Determine the [X, Y] coordinate at the center of the cell enclosing the given text.  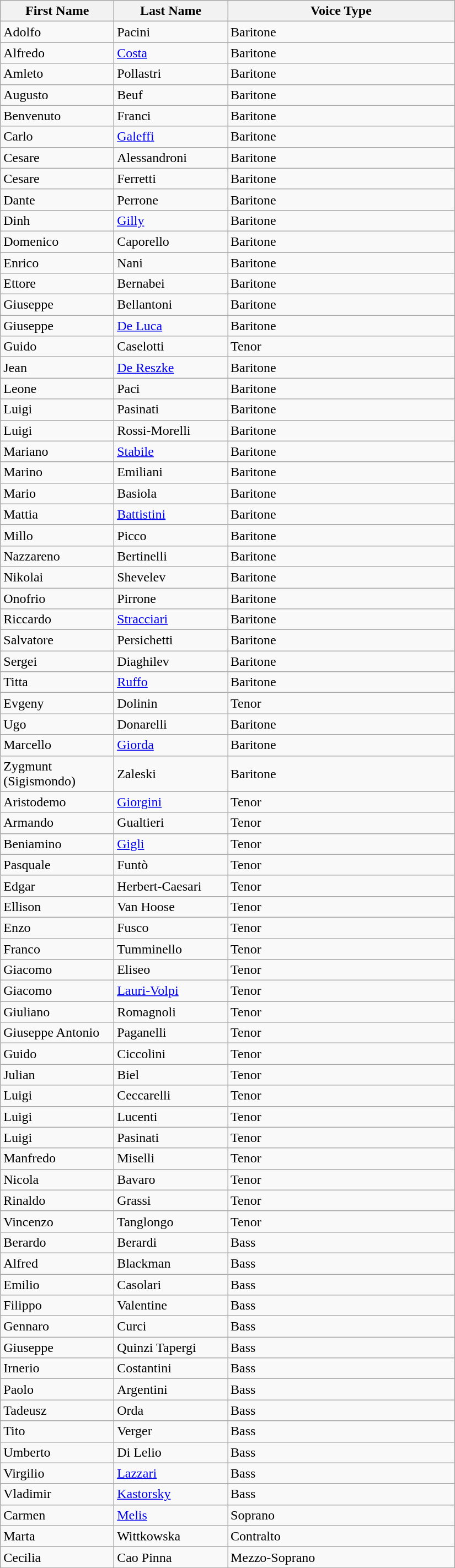
Soprano [341, 1515]
Argentini [171, 1389]
Nazzareno [57, 556]
Benvenuto [57, 116]
Ettore [57, 284]
Giuliano [57, 1012]
Diaghilev [171, 661]
Gualtieri [171, 823]
Tanglongo [171, 1221]
Riccardo [57, 619]
Bavaro [171, 1179]
Rinaldo [57, 1200]
Gigli [171, 844]
Evgeny [57, 703]
Curci [171, 1327]
Nikolai [57, 577]
Ugo [57, 724]
Romagnoli [171, 1012]
Beniamino [57, 844]
Picco [171, 535]
Herbert-Caesari [171, 886]
Carlo [57, 137]
Nani [171, 263]
Contralto [341, 1536]
Franci [171, 116]
First Name [57, 11]
Tumminello [171, 949]
Ferretti [171, 179]
Adolfo [57, 32]
Enrico [57, 263]
Biel [171, 1075]
Cecilia [57, 1557]
Zygmunt (Sigismondo) [57, 774]
Ciccolini [171, 1054]
Mattia [57, 514]
Berardi [171, 1242]
Quinzi Tapergi [171, 1348]
Caporello [171, 241]
Cao Pinna [171, 1557]
Valentine [171, 1306]
Bellantoni [171, 305]
Dinh [57, 220]
Costa [171, 53]
Basiola [171, 493]
Nicola [57, 1179]
Lauri-Volpi [171, 991]
Dolinin [171, 703]
Eliseo [171, 970]
Giorda [171, 745]
Miselli [171, 1159]
Beuf [171, 95]
Ceccarelli [171, 1096]
Perrone [171, 200]
Zaleski [171, 774]
Tito [57, 1431]
Ellison [57, 907]
Umberto [57, 1452]
Alfred [57, 1263]
Paci [171, 389]
Dante [57, 200]
Irnerio [57, 1368]
Vladimir [57, 1494]
Donarelli [171, 724]
Berardo [57, 1242]
Vincenzo [57, 1221]
Armando [57, 823]
Jean [57, 368]
Kastorsky [171, 1494]
Caselotti [171, 347]
Stracciari [171, 619]
Leone [57, 389]
Ruffo [171, 682]
Persichetti [171, 640]
Enzo [57, 928]
Titta [57, 682]
Filippo [57, 1306]
Funtò [171, 865]
Di Lelio [171, 1452]
Giuseppe Antonio [57, 1033]
Mezzo-Soprano [341, 1557]
Shevelev [171, 577]
Verger [171, 1431]
Bertinelli [171, 556]
Pasquale [57, 865]
Casolari [171, 1285]
Orda [171, 1410]
Paolo [57, 1389]
Wittkowska [171, 1536]
Virgilio [57, 1473]
Van Hoose [171, 907]
De Reszke [171, 368]
De Luca [171, 326]
Fusco [171, 928]
Carmen [57, 1515]
Last Name [171, 11]
Bernabei [171, 284]
Blackman [171, 1263]
Rossi-Morelli [171, 430]
Lazzari [171, 1473]
Stabile [171, 451]
Melis [171, 1515]
Mariano [57, 451]
Paganelli [171, 1033]
Manfredo [57, 1159]
Emiliani [171, 472]
Grassi [171, 1200]
Giorgini [171, 802]
Galeffi [171, 137]
Amleto [57, 74]
Augusto [57, 95]
Pirrone [171, 598]
Lucenti [171, 1117]
Voice Type [341, 11]
Marta [57, 1536]
Onofrio [57, 598]
Tadeusz [57, 1410]
Alessandroni [171, 158]
Marino [57, 472]
Battistini [171, 514]
Franco [57, 949]
Gennaro [57, 1327]
Marcello [57, 745]
Julian [57, 1075]
Emilio [57, 1285]
Alfredo [57, 53]
Pollastri [171, 74]
Sergei [57, 661]
Costantini [171, 1368]
Millo [57, 535]
Salvatore [57, 640]
Mario [57, 493]
Gilly [171, 220]
Edgar [57, 886]
Domenico [57, 241]
Pacini [171, 32]
Aristodemo [57, 802]
